Provide the (x, y) coordinate of the cell's center where the given text is located.  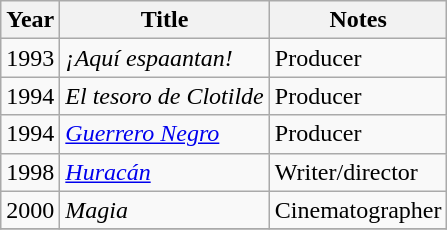
Title (164, 20)
¡Aquí espaantan! (164, 58)
Cinematographer (358, 210)
Huracán (164, 172)
1993 (30, 58)
Writer/director (358, 172)
Magia (164, 210)
Guerrero Negro (164, 134)
El tesoro de Clotilde (164, 96)
Notes (358, 20)
2000 (30, 210)
1998 (30, 172)
Year (30, 20)
